Scan for the cell matching the given text and deliver its (x, y) coordinate at center. 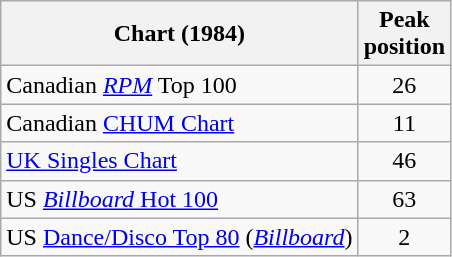
US Dance/Disco Top 80 (Billboard) (180, 237)
Canadian RPM Top 100 (180, 85)
US Billboard Hot 100 (180, 199)
UK Singles Chart (180, 161)
46 (404, 161)
26 (404, 85)
Canadian CHUM Chart (180, 123)
2 (404, 237)
63 (404, 199)
Chart (1984) (180, 34)
11 (404, 123)
Peak position (404, 34)
